Extract the (x, y) coordinate from the center of the cell holding the provided text.  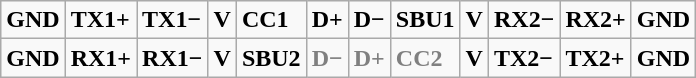
TX1− (172, 20)
RX2+ (596, 20)
RX1− (172, 58)
TX1+ (100, 20)
SBU1 (425, 20)
CC2 (425, 58)
RX2− (524, 20)
SBU2 (271, 58)
CC1 (271, 20)
TX2+ (596, 58)
TX2− (524, 58)
RX1+ (100, 58)
